Return (X, Y) of the center of cell containing provided text 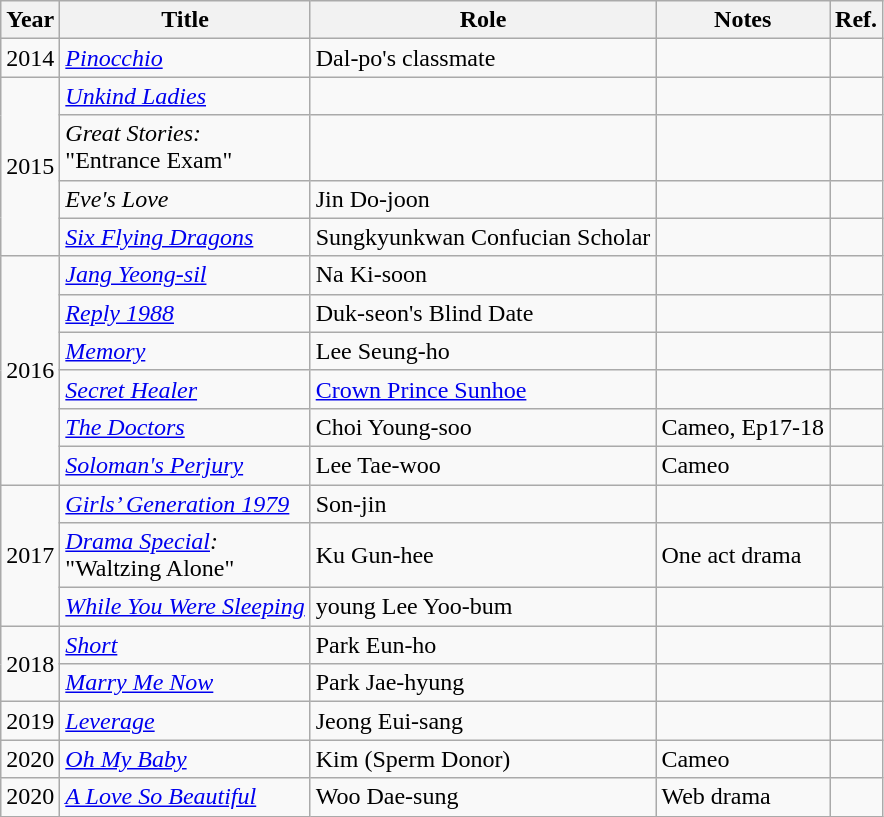
Son-jin (483, 503)
2015 (30, 166)
2017 (30, 554)
Role (483, 20)
Title (185, 20)
The Doctors (185, 427)
2014 (30, 58)
Park Eun-ho (483, 645)
young Lee Yoo-bum (483, 607)
Ku Gun-hee (483, 556)
Jeong Eui-sang (483, 721)
Soloman's Perjury (185, 465)
Notes (743, 20)
Secret Healer (185, 389)
Web drama (743, 797)
While You Were Sleeping (185, 607)
Unkind Ladies (185, 96)
2019 (30, 721)
Short (185, 645)
Cameo, Ep17-18 (743, 427)
Na Ki-soon (483, 275)
Eve's Love (185, 199)
Jang Yeong-sil (185, 275)
Duk-seon's Blind Date (483, 313)
Reply 1988 (185, 313)
Park Jae-hyung (483, 683)
Choi Young-soo (483, 427)
Pinocchio (185, 58)
Jin Do-joon (483, 199)
Leverage (185, 721)
Oh My Baby (185, 759)
Marry Me Now (185, 683)
Memory (185, 351)
Six Flying Dragons (185, 237)
Dal-po's classmate (483, 58)
Crown Prince Sunhoe (483, 389)
Drama Special:"Waltzing Alone" (185, 556)
Ref. (856, 20)
Year (30, 20)
Great Stories:"Entrance Exam" (185, 148)
Girls’ Generation 1979 (185, 503)
One act drama (743, 556)
Woo Dae-sung (483, 797)
Kim (Sperm Donor) (483, 759)
2016 (30, 370)
2018 (30, 664)
Lee Seung-ho (483, 351)
Sungkyunkwan Confucian Scholar (483, 237)
A Love So Beautiful (185, 797)
Lee Tae-woo (483, 465)
